Detect which cell encompasses the target text, then output its [X, Y] center coordinate. 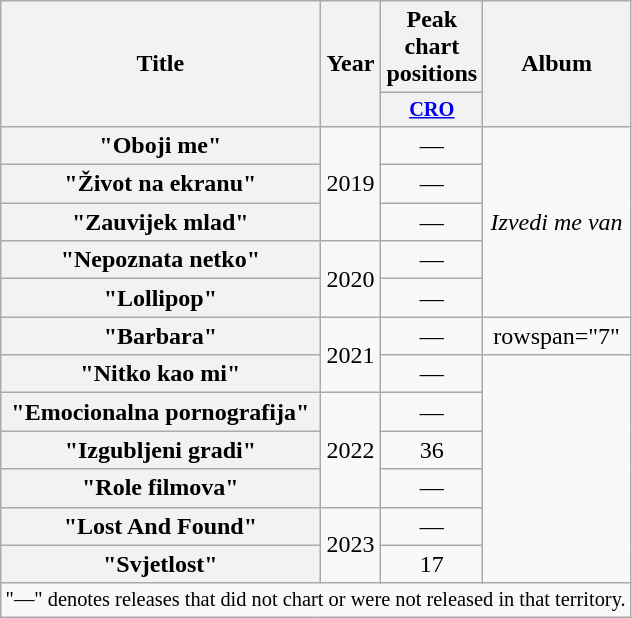
"Izgubljeni gradi" [160, 450]
"—" denotes releases that did not chart or were not released in that territory. [316, 600]
17 [432, 564]
"Barbara" [160, 336]
"Zauvijek mlad" [160, 222]
2023 [350, 545]
"Lost And Found" [160, 526]
rowspan="7" [557, 336]
Year [350, 64]
"Lollipop" [160, 298]
Izvedi me van [557, 221]
"Role filmova" [160, 488]
"Svjetlost" [160, 564]
2020 [350, 279]
"Nitko kao mi" [160, 374]
"Nepoznata netko" [160, 260]
Album [557, 64]
Peak chart positions [432, 47]
36 [432, 450]
"Život na ekranu" [160, 184]
2019 [350, 183]
2021 [350, 355]
2022 [350, 450]
"Oboji me" [160, 145]
CRO [432, 110]
Title [160, 64]
"Emocionalna pornografija" [160, 412]
